From the cell containing the given text, extract its center point as [X, Y] coordinate. 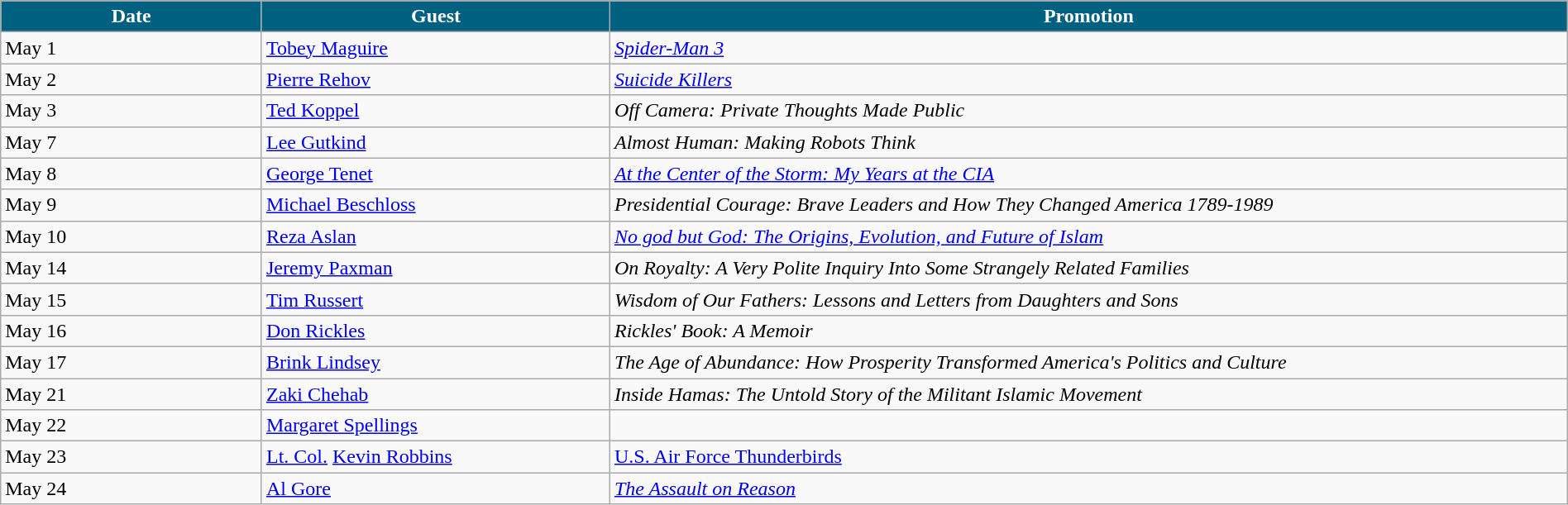
Wisdom of Our Fathers: Lessons and Letters from Daughters and Sons [1088, 299]
Ted Koppel [435, 111]
May 24 [131, 488]
Reza Aslan [435, 236]
Jeremy Paxman [435, 268]
On Royalty: A Very Polite Inquiry Into Some Strangely Related Families [1088, 268]
U.S. Air Force Thunderbirds [1088, 457]
May 7 [131, 142]
The Assault on Reason [1088, 488]
Zaki Chehab [435, 394]
Don Rickles [435, 331]
May 3 [131, 111]
Off Camera: Private Thoughts Made Public [1088, 111]
Spider-Man 3 [1088, 48]
Almost Human: Making Robots Think [1088, 142]
Presidential Courage: Brave Leaders and How They Changed America 1789-1989 [1088, 205]
May 9 [131, 205]
Tim Russert [435, 299]
Brink Lindsey [435, 362]
May 2 [131, 79]
Suicide Killers [1088, 79]
Al Gore [435, 488]
No god but God: The Origins, Evolution, and Future of Islam [1088, 236]
May 8 [131, 174]
May 23 [131, 457]
May 1 [131, 48]
Margaret Spellings [435, 426]
George Tenet [435, 174]
May 17 [131, 362]
May 14 [131, 268]
Inside Hamas: The Untold Story of the Militant Islamic Movement [1088, 394]
May 15 [131, 299]
May 22 [131, 426]
May 10 [131, 236]
Pierre Rehov [435, 79]
Promotion [1088, 17]
May 21 [131, 394]
Guest [435, 17]
Rickles' Book: A Memoir [1088, 331]
Lt. Col. Kevin Robbins [435, 457]
Tobey Maguire [435, 48]
May 16 [131, 331]
Michael Beschloss [435, 205]
The Age of Abundance: How Prosperity Transformed America's Politics and Culture [1088, 362]
At the Center of the Storm: My Years at the CIA [1088, 174]
Date [131, 17]
Lee Gutkind [435, 142]
